For the text-containing cell, return its midpoint in [X, Y] coordinate format. 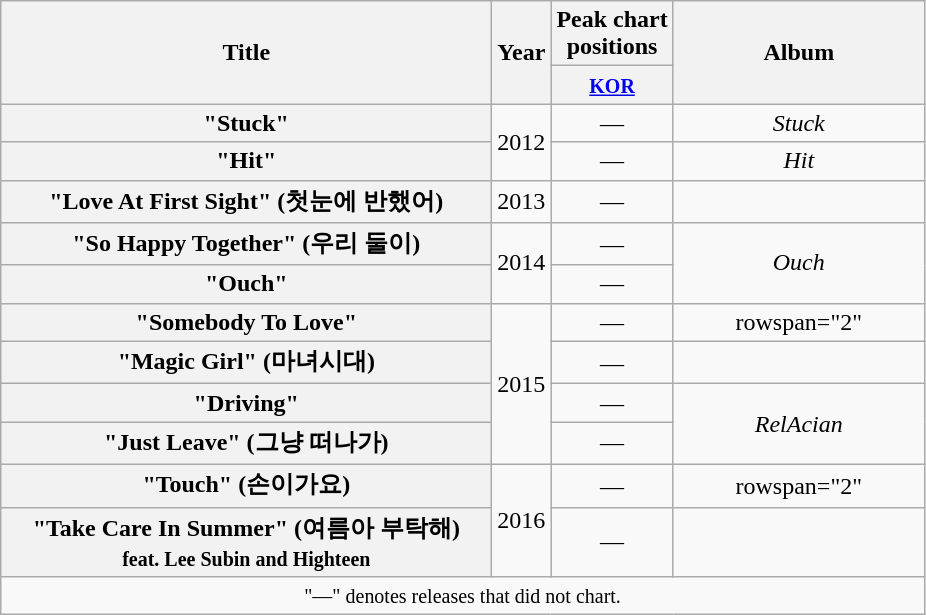
2012 [522, 142]
"Just Leave" (그냥 떠나가) [246, 444]
KOR [612, 85]
Peak chart positions [612, 34]
"—" denotes releases that did not chart. [463, 596]
Year [522, 52]
Hit [798, 161]
"Ouch" [246, 284]
2015 [522, 384]
"Magic Girl" (마녀시대) [246, 362]
Ouch [798, 264]
Title [246, 52]
"Hit" [246, 161]
"Touch" (손이가요) [246, 486]
RelAcian [798, 424]
2014 [522, 264]
"Stuck" [246, 123]
2013 [522, 202]
"Love At First Sight" (첫눈에 반했어) [246, 202]
"Take Care In Summer" (여름아 부탁해) feat. Lee Subin and Highteen [246, 542]
Stuck [798, 123]
"Somebody To Love" [246, 322]
"Driving" [246, 403]
Album [798, 52]
2016 [522, 520]
"So Happy Together" (우리 둘이) [246, 244]
